For the text-containing cell, return its midpoint in (X, Y) coordinate format. 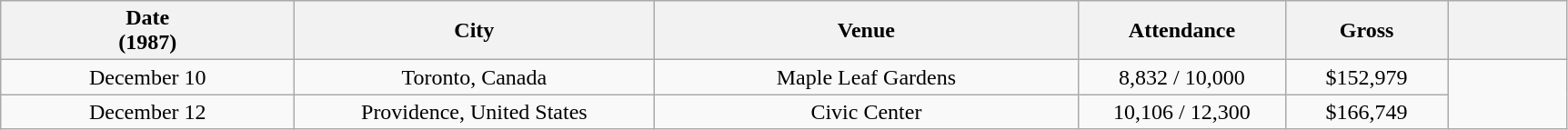
December 10 (147, 77)
$152,979 (1366, 77)
10,106 / 12,300 (1182, 112)
Maple Leaf Gardens (866, 77)
Providence, United States (475, 112)
8,832 / 10,000 (1182, 77)
Civic Center (866, 112)
Gross (1366, 31)
Attendance (1182, 31)
Toronto, Canada (475, 77)
City (475, 31)
$166,749 (1366, 112)
Venue (866, 31)
December 12 (147, 112)
Date(1987) (147, 31)
